Capture the cell that displays the provided text and extract its (x, y) central coordinate. 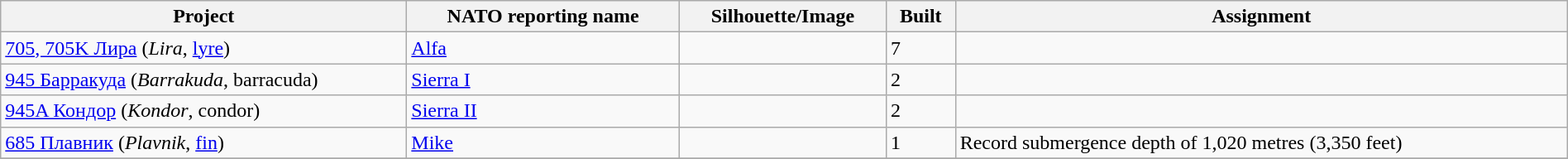
Alfa (543, 48)
Assignment (1261, 17)
Record submergence depth of 1,020 metres (3,350 feet) (1261, 142)
7 (920, 48)
Silhouette/Image (782, 17)
705, 705K Лира (Lira, lyre) (203, 48)
945A Кондор (Kondor, condor) (203, 111)
1 (920, 142)
Built (920, 17)
Sierra II (543, 111)
685 Плавник (Plavnik, fin) (203, 142)
NATO reporting name (543, 17)
Mike (543, 142)
Project (203, 17)
945 Барракуда (Barrakuda, barracuda) (203, 79)
Sierra I (543, 79)
